Identify which cell holds the provided text, then report its [x, y] central coordinate. 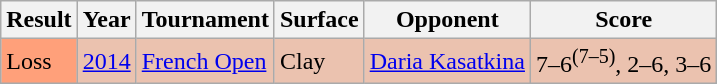
7–6(7–5), 2–6, 3–6 [623, 62]
Surface [319, 20]
2014 [106, 62]
Loss [39, 62]
Tournament [205, 20]
Daria Kasatkina [447, 62]
Year [106, 20]
Opponent [447, 20]
Clay [319, 62]
Score [623, 20]
Result [39, 20]
French Open [205, 62]
